Find where the given text appears and provide that cell's center as (x, y) coordinate. 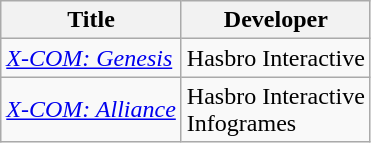
Developer (276, 20)
Hasbro InteractiveInfogrames (276, 110)
Title (92, 20)
Hasbro Interactive (276, 58)
X-COM: Genesis (92, 58)
X-COM: Alliance (92, 110)
